From the cell containing the given text, extract its center point as [X, Y] coordinate. 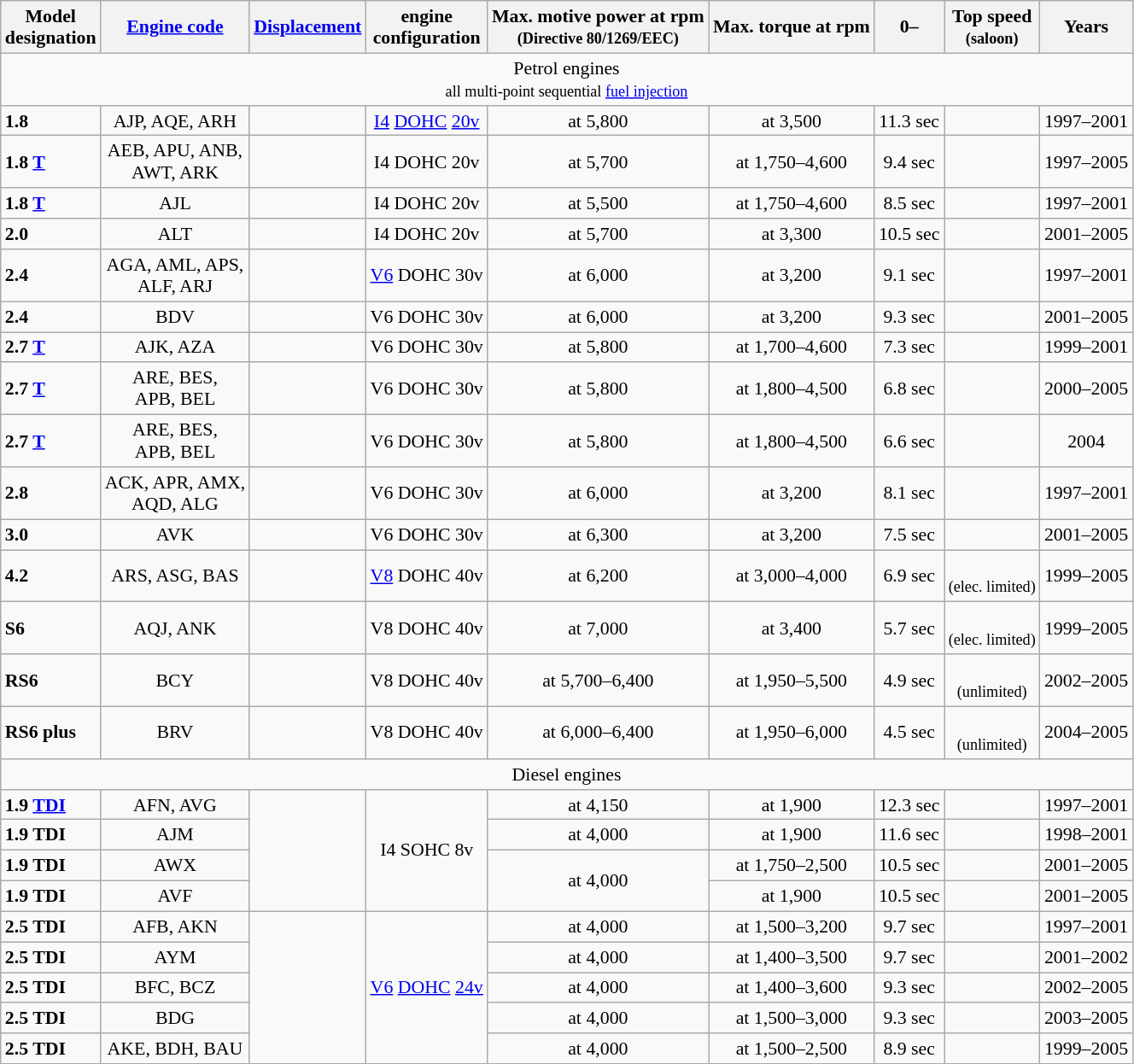
at 6,300 [598, 534]
RS6 [51, 680]
6.8 sec [909, 388]
V6 DOHC 24v [427, 987]
2003–2005 [1086, 1018]
BFC, BCZ [176, 987]
BRV [176, 733]
2001–2002 [1086, 956]
BDG [176, 1018]
engineconfiguration [427, 26]
at 3,300 [792, 233]
S6 [51, 627]
AJK, AZA [176, 347]
at 1,500–3,200 [792, 927]
6.9 sec [909, 576]
at 3,500 [792, 120]
1998–2001 [1086, 834]
BDV [176, 316]
AGA, AML, APS,ALF, ARJ [176, 275]
AWX [176, 865]
Petrol enginesall multi-point sequential fuel injection [567, 79]
AFB, AKN [176, 927]
at 1,400–3,500 [792, 956]
at 1,950–6,000 [792, 733]
11.6 sec [909, 834]
at 1,500–3,000 [792, 1018]
at 3,400 [792, 627]
11.3 sec [909, 120]
Years [1086, 26]
8.5 sec [909, 203]
0– [909, 26]
AJL [176, 203]
4.2 [51, 576]
at 6,200 [598, 576]
at 5,700–6,400 [598, 680]
4.5 sec [909, 733]
4.9 sec [909, 680]
AJP, AQE, ARH [176, 120]
1999–2001 [1086, 347]
Top speed(saloon) [992, 26]
AKE, BDH, BAU [176, 1048]
2004–2005 [1086, 733]
AVF [176, 896]
Displacement [307, 26]
at 5,500 [598, 203]
9.4 sec [909, 161]
at 1,500–2,500 [792, 1048]
AQJ, ANK [176, 627]
5.7 sec [909, 627]
AFN, AVG [176, 804]
at 3,000–4,000 [792, 576]
RS6 plus [51, 733]
9.1 sec [909, 275]
7.3 sec [909, 347]
BCY [176, 680]
8.9 sec [909, 1048]
6.6 sec [909, 441]
2.8 [51, 492]
at 1,700–4,600 [792, 347]
I4 SOHC 8v [427, 851]
12.3 sec [909, 804]
at 4,150 [598, 804]
8.1 sec [909, 492]
2000–2005 [1086, 388]
Max. motive power at rpm(Directive 80/1269/EEC) [598, 26]
3.0 [51, 534]
at 1,400–3,600 [792, 987]
AJM [176, 834]
7.5 sec [909, 534]
AVK [176, 534]
Diesel engines [567, 774]
Max. torque at rpm [792, 26]
at 7,000 [598, 627]
2004 [1086, 441]
AEB, APU, ANB,AWT, ARK [176, 161]
Modeldesignation [51, 26]
ACK, APR, AMX,AQD, ALG [176, 492]
1.8 [51, 120]
ARS, ASG, BAS [176, 576]
at 1,750–2,500 [792, 865]
1997–2005 [1086, 161]
at 6,000–6,400 [598, 733]
ALT [176, 233]
AYM [176, 956]
at 1,950–5,500 [792, 680]
Engine code [176, 26]
2.0 [51, 233]
